Extract the (x, y) coordinate from the center of the cell holding the provided text.  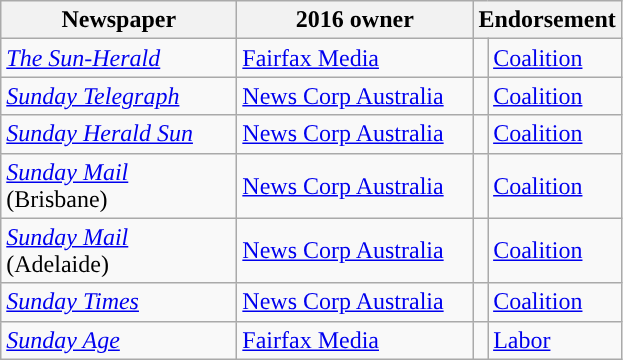
Sunday Telegraph (119, 96)
Newspaper (119, 20)
Sunday Times (119, 302)
Labor (555, 340)
2016 owner (355, 20)
Sunday Herald Sun (119, 134)
Sunday Age (119, 340)
Sunday Mail (Brisbane) (119, 186)
The Sun-Herald (119, 58)
Sunday Mail (Adelaide) (119, 250)
Endorsement (547, 20)
